Identify which cell holds the provided text, then report its [x, y] central coordinate. 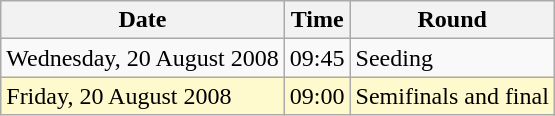
Time [317, 20]
09:00 [317, 96]
09:45 [317, 58]
Date [143, 20]
Wednesday, 20 August 2008 [143, 58]
Semifinals and final [452, 96]
Seeding [452, 58]
Friday, 20 August 2008 [143, 96]
Round [452, 20]
